Locate the cell with the specified text and output its (x, y) center coordinate. 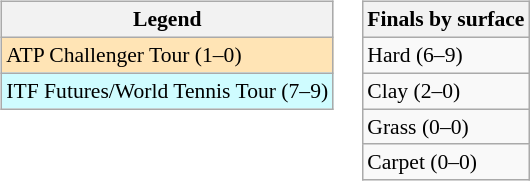
Legend (167, 20)
Hard (6–9) (446, 55)
Carpet (0–0) (446, 162)
ATP Challenger Tour (1–0) (167, 55)
ITF Futures/World Tennis Tour (7–9) (167, 91)
Grass (0–0) (446, 127)
Finals by surface (446, 20)
Clay (2–0) (446, 91)
